Extract the (x, y) coordinate from the center of the cell holding the provided text.  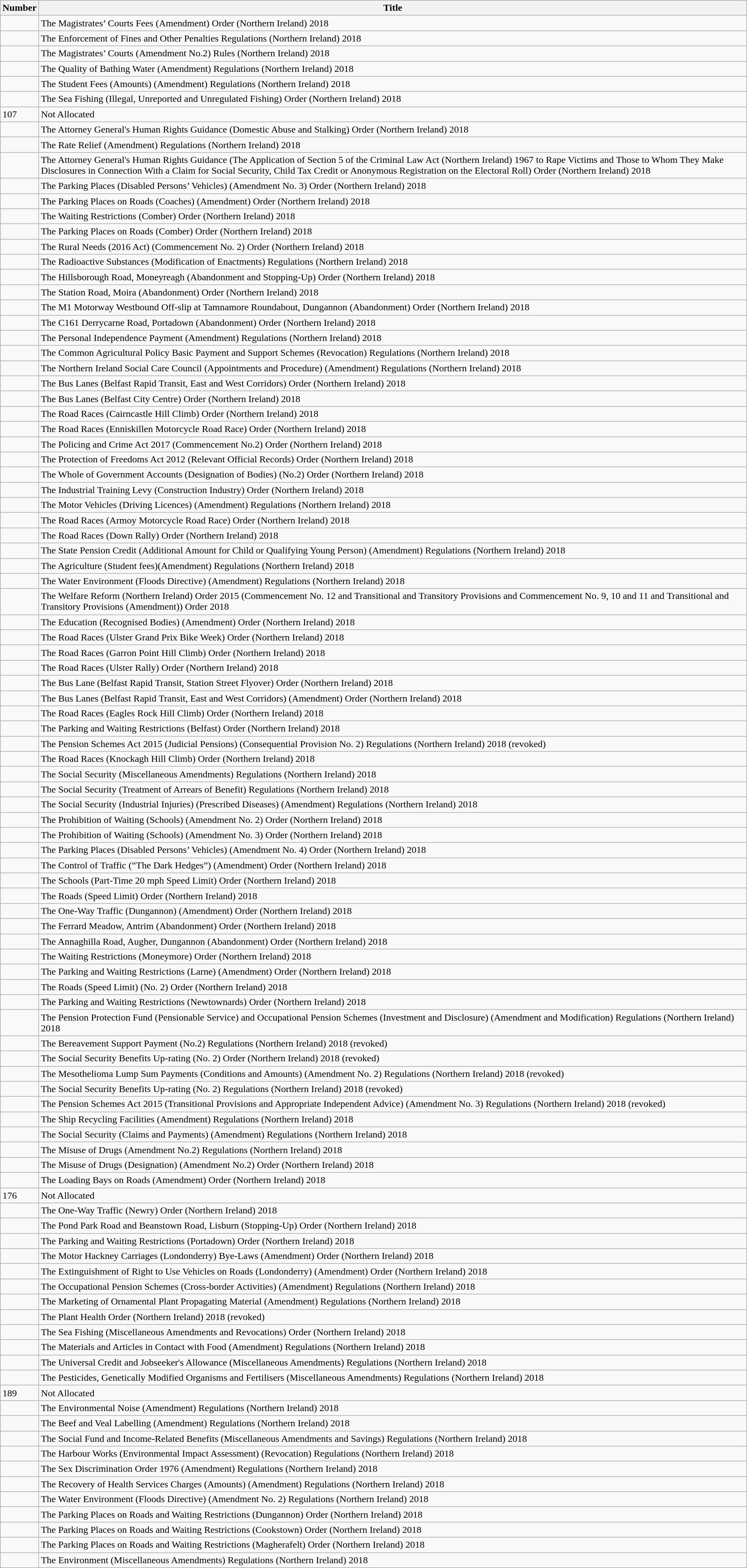
The Northern Ireland Social Care Council (Appointments and Procedure) (Amendment) Regulations (Northern Ireland) 2018 (393, 368)
The Water Environment (Floods Directive) (Amendment) Regulations (Northern Ireland) 2018 (393, 581)
The Social Security (Industrial Injuries) (Prescribed Diseases) (Amendment) Regulations (Northern Ireland) 2018 (393, 805)
The Plant Health Order (Northern Ireland) 2018 (revoked) (393, 1317)
The Prohibition of Waiting (Schools) (Amendment No. 2) Order (Northern Ireland) 2018 (393, 820)
The Sea Fishing (Illegal, Unreported and Unregulated Fishing) Order (Northern Ireland) 2018 (393, 99)
The Harbour Works (Environmental Impact Assessment) (Revocation) Regulations (Northern Ireland) 2018 (393, 1454)
The Policing and Crime Act 2017 (Commencement No.2) Order (Northern Ireland) 2018 (393, 444)
The Control of Traffic (“The Dark Hedges”) (Amendment) Order (Northern Ireland) 2018 (393, 865)
The Bus Lanes (Belfast City Centre) Order (Northern Ireland) 2018 (393, 398)
The Parking Places on Roads and Waiting Restrictions (Dungannon) Order (Northern Ireland) 2018 (393, 1514)
The Motor Vehicles (Driving Licences) (Amendment) Regulations (Northern Ireland) 2018 (393, 505)
The Pond Park Road and Beanstown Road, Lisburn (Stopping-Up) Order (Northern Ireland) 2018 (393, 1226)
189 (20, 1393)
The Industrial Training Levy (Construction Industry) Order (Northern Ireland) 2018 (393, 490)
The Waiting Restrictions (Comber) Order (Northern Ireland) 2018 (393, 216)
The Marketing of Ornamental Plant Propagating Material (Amendment) Regulations (Northern Ireland) 2018 (393, 1302)
The Social Security (Claims and Payments) (Amendment) Regulations (Northern Ireland) 2018 (393, 1134)
The Protection of Freedoms Act 2012 (Relevant Official Records) Order (Northern Ireland) 2018 (393, 460)
The Radioactive Substances (Modification of Enactments) Regulations (Northern Ireland) 2018 (393, 262)
The State Pension Credit (Additional Amount for Child or Qualifying Young Person) (Amendment) Regulations (Northern Ireland) 2018 (393, 551)
The Environmental Noise (Amendment) Regulations (Northern Ireland) 2018 (393, 1408)
The One-Way Traffic (Newry) Order (Northern Ireland) 2018 (393, 1211)
The Whole of Government Accounts (Designation of Bodies) (No.2) Order (Northern Ireland) 2018 (393, 475)
The Social Security (Miscellaneous Amendments) Regulations (Northern Ireland) 2018 (393, 774)
The Rate Relief (Amendment) Regulations (Northern Ireland) 2018 (393, 145)
The Education (Recognised Bodies) (Amendment) Order (Northern Ireland) 2018 (393, 622)
The C161 Derrycarne Road, Portadown (Abandonment) Order (Northern Ireland) 2018 (393, 323)
The Parking and Waiting Restrictions (Larne) (Amendment) Order (Northern Ireland) 2018 (393, 972)
The Attorney General's Human Rights Guidance (Domestic Abuse and Stalking) Order (Northern Ireland) 2018 (393, 129)
The Road Races (Ulster Rally) Order (Northern Ireland) 2018 (393, 668)
The Enforcement of Fines and Other Penalties Regulations (Northern Ireland) 2018 (393, 38)
Number (20, 8)
The Waiting Restrictions (Moneymore) Order (Northern Ireland) 2018 (393, 957)
The Station Road, Moira (Abandonment) Order (Northern Ireland) 2018 (393, 292)
The Water Environment (Floods Directive) (Amendment No. 2) Regulations (Northern Ireland) 2018 (393, 1499)
The Social Security Benefits Up-rating (No. 2) Order (Northern Ireland) 2018 (revoked) (393, 1059)
The Bus Lanes (Belfast Rapid Transit, East and West Corridors) Order (Northern Ireland) 2018 (393, 383)
The Social Security Benefits Up-rating (No. 2) Regulations (Northern Ireland) 2018 (revoked) (393, 1089)
The Sea Fishing (Miscellaneous Amendments and Revocations) Order (Northern Ireland) 2018 (393, 1332)
The Schools (Part-Time 20 mph Speed Limit) Order (Northern Ireland) 2018 (393, 880)
The Misuse of Drugs (Designation) (Amendment No.2) Order (Northern Ireland) 2018 (393, 1165)
107 (20, 114)
The Universal Credit and Jobseeker's Allowance (Miscellaneous Amendments) Regulations (Northern Ireland) 2018 (393, 1362)
The Misuse of Drugs (Amendment No.2) Regulations (Northern Ireland) 2018 (393, 1150)
The Rural Needs (2016 Act) (Commencement No. 2) Order (Northern Ireland) 2018 (393, 247)
The Student Fees (Amounts) (Amendment) Regulations (Northern Ireland) 2018 (393, 84)
The Pension Schemes Act 2015 (Judicial Pensions) (Consequential Provision No. 2) Regulations (Northern Ireland) 2018 (revoked) (393, 744)
The Prohibition of Waiting (Schools) (Amendment No. 3) Order (Northern Ireland) 2018 (393, 835)
The Annaghilla Road, Augher, Dungannon (Abandonment) Order (Northern Ireland) 2018 (393, 941)
The Road Races (Ulster Grand Prix Bike Week) Order (Northern Ireland) 2018 (393, 637)
The Road Races (Eagles Rock Hill Climb) Order (Northern Ireland) 2018 (393, 714)
The Bereavement Support Payment (No.2) Regulations (Northern Ireland) 2018 (revoked) (393, 1043)
The Agriculture (Student fees)(Amendment) Regulations (Northern Ireland) 2018 (393, 566)
The One-Way Traffic (Dungannon) (Amendment) Order (Northern Ireland) 2018 (393, 911)
The Sex Discrimination Order 1976 (Amendment) Regulations (Northern Ireland) 2018 (393, 1469)
The Parking Places on Roads and Waiting Restrictions (Magherafelt) Order (Northern Ireland) 2018 (393, 1545)
The Magistrates’ Courts Fees (Amendment) Order (Northern Ireland) 2018 (393, 23)
The Extinguishment of Right to Use Vehicles on Roads (Londonderry) (Amendment) Order (Northern Ireland) 2018 (393, 1271)
The Mesothelioma Lump Sum Payments (Conditions and Amounts) (Amendment No. 2) Regulations (Northern Ireland) 2018 (revoked) (393, 1074)
The Materials and Articles in Contact with Food (Amendment) Regulations (Northern Ireland) 2018 (393, 1347)
The Occupational Pension Schemes (Cross-border Activities) (Amendment) Regulations (Northern Ireland) 2018 (393, 1287)
176 (20, 1195)
The Magistrates’ Courts (Amendment No.2) Rules (Northern Ireland) 2018 (393, 54)
The Ship Recycling Facilities (Amendment) Regulations (Northern Ireland) 2018 (393, 1119)
The Beef and Veal Labelling (Amendment) Regulations (Northern Ireland) 2018 (393, 1423)
The Recovery of Health Services Charges (Amounts) (Amendment) Regulations (Northern Ireland) 2018 (393, 1484)
Title (393, 8)
The Roads (Speed Limit) (No. 2) Order (Northern Ireland) 2018 (393, 987)
The Road Races (Knockagh Hill Climb) Order (Northern Ireland) 2018 (393, 759)
The Parking Places on Roads (Comber) Order (Northern Ireland) 2018 (393, 232)
The Parking and Waiting Restrictions (Portadown) Order (Northern Ireland) 2018 (393, 1241)
The Parking and Waiting Restrictions (Belfast) Order (Northern Ireland) 2018 (393, 729)
The Social Fund and Income-Related Benefits (Miscellaneous Amendments and Savings) Regulations (Northern Ireland) 2018 (393, 1439)
The Quality of Bathing Water (Amendment) Regulations (Northern Ireland) 2018 (393, 69)
The Common Agricultural Policy Basic Payment and Support Schemes (Revocation) Regulations (Northern Ireland) 2018 (393, 353)
The Parking and Waiting Restrictions (Newtownards) Order (Northern Ireland) 2018 (393, 1002)
The Road Races (Armoy Motorcycle Road Race) Order (Northern Ireland) 2018 (393, 520)
The Road Races (Garron Point Hill Climb) Order (Northern Ireland) 2018 (393, 652)
The Pesticides, Genetically Modified Organisms and Fertilisers (Miscellaneous Amendments) Regulations (Northern Ireland) 2018 (393, 1378)
The Bus Lanes (Belfast Rapid Transit, East and West Corridors) (Amendment) Order (Northern Ireland) 2018 (393, 698)
The Road Races (Cairncastle Hill Climb) Order (Northern Ireland) 2018 (393, 414)
The Loading Bays on Roads (Amendment) Order (Northern Ireland) 2018 (393, 1180)
The Parking Places on Roads and Waiting Restrictions (Cookstown) Order (Northern Ireland) 2018 (393, 1530)
The Road Races (Enniskillen Motorcycle Road Race) Order (Northern Ireland) 2018 (393, 429)
The Motor Hackney Carriages (Londonderry) Bye-Laws (Amendment) Order (Northern Ireland) 2018 (393, 1256)
The Roads (Speed Limit) Order (Northern Ireland) 2018 (393, 896)
The Personal Independence Payment (Amendment) Regulations (Northern Ireland) 2018 (393, 338)
The Social Security (Treatment of Arrears of Benefit) Regulations (Northern Ireland) 2018 (393, 789)
The M1 Motorway Westbound Off-slip at Tamnamore Roundabout, Dungannon (Abandonment) Order (Northern Ireland) 2018 (393, 307)
The Parking Places (Disabled Persons’ Vehicles) (Amendment No. 3) Order (Northern Ireland) 2018 (393, 186)
The Road Races (Down Rally) Order (Northern Ireland) 2018 (393, 535)
The Parking Places (Disabled Persons’ Vehicles) (Amendment No. 4) Order (Northern Ireland) 2018 (393, 850)
The Ferrard Meadow, Antrim (Abandonment) Order (Northern Ireland) 2018 (393, 926)
The Parking Places on Roads (Coaches) (Amendment) Order (Northern Ireland) 2018 (393, 201)
The Environment (Miscellaneous Amendments) Regulations (Northern Ireland) 2018 (393, 1560)
The Hillsborough Road, Moneyreagh (Abandonment and Stopping-Up) Order (Northern Ireland) 2018 (393, 277)
The Bus Lane (Belfast Rapid Transit, Station Street Flyover) Order (Northern Ireland) 2018 (393, 683)
